Provide the [X, Y] coordinate of the cell's center where the given text is located.  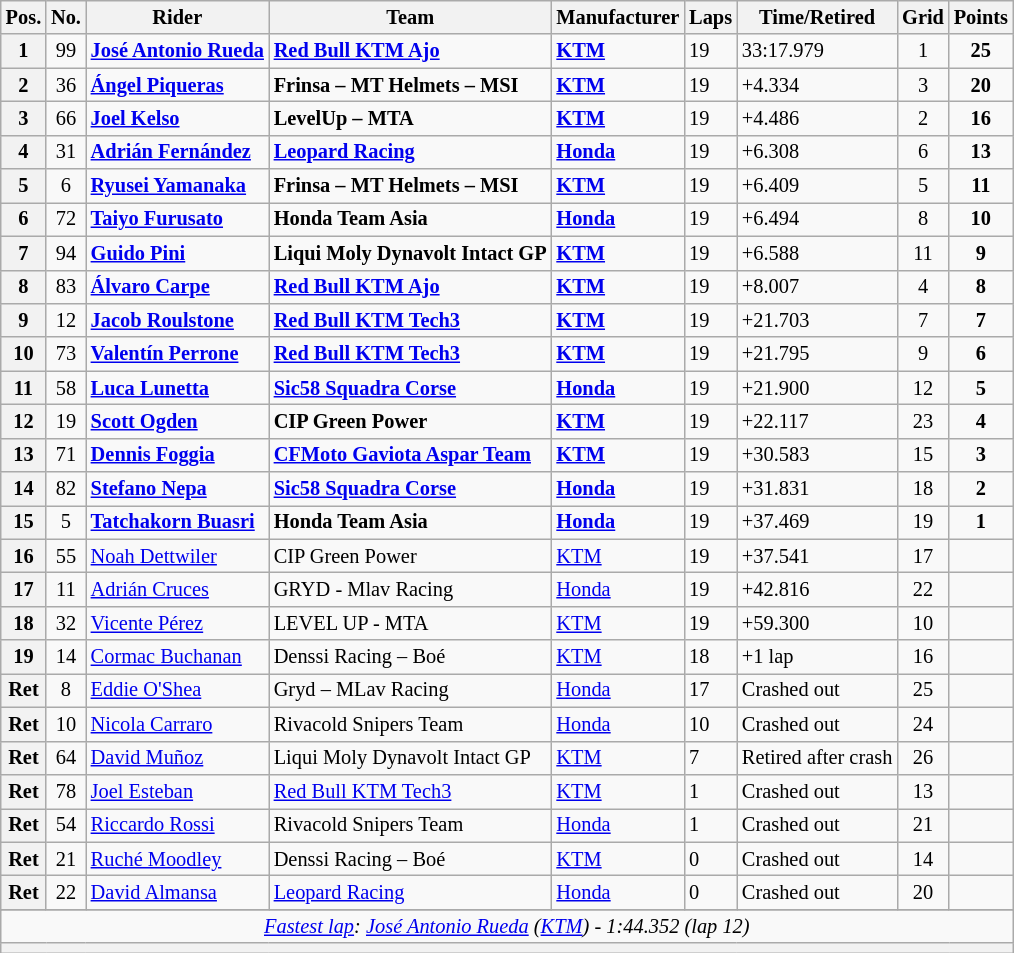
Stefano Nepa [178, 489]
Time/Retired [817, 17]
+59.300 [817, 623]
+21.795 [817, 354]
78 [66, 791]
72 [66, 219]
33:17.979 [817, 51]
David Muñoz [178, 758]
+37.541 [817, 556]
Eddie O'Shea [178, 690]
Ángel Piqueras [178, 85]
Fastest lap: José Antonio Rueda (KTM) - 1:44.352 (lap 12) [507, 926]
Laps [710, 17]
Joel Kelso [178, 118]
+42.816 [817, 589]
64 [66, 758]
Retired after crash [817, 758]
Adrián Cruces [178, 589]
Scott Ogden [178, 421]
+8.007 [817, 287]
+21.703 [817, 320]
Vicente Pérez [178, 623]
71 [66, 455]
+6.409 [817, 186]
Pos. [24, 17]
Rider [178, 17]
GRYD - Mlav Racing [410, 589]
José Antonio Rueda [178, 51]
Joel Esteban [178, 791]
David Almansa [178, 892]
66 [66, 118]
Manufacturer [618, 17]
32 [66, 623]
Gryd – MLav Racing [410, 690]
58 [66, 388]
Points [981, 17]
26 [923, 758]
23 [923, 421]
55 [66, 556]
+30.583 [817, 455]
Ryusei Yamanaka [178, 186]
Team [410, 17]
+6.494 [817, 219]
99 [66, 51]
Tatchakorn Buasri [178, 522]
Adrián Fernández [178, 152]
Ruché Moodley [178, 859]
Grid [923, 17]
+4.334 [817, 85]
Valentín Perrone [178, 354]
No. [66, 17]
94 [66, 253]
Cormac Buchanan [178, 657]
24 [923, 724]
Riccardo Rossi [178, 825]
83 [66, 287]
+21.900 [817, 388]
CFMoto Gaviota Aspar Team [410, 455]
+37.469 [817, 522]
Taiyo Furusato [178, 219]
Dennis Foggia [178, 455]
Luca Lunetta [178, 388]
LEVEL UP - MTA [410, 623]
54 [66, 825]
+31.831 [817, 489]
Jacob Roulstone [178, 320]
+6.588 [817, 253]
Noah Dettwiler [178, 556]
82 [66, 489]
LevelUp – MTA [410, 118]
Guido Pini [178, 253]
+4.486 [817, 118]
Nicola Carraro [178, 724]
31 [66, 152]
+22.117 [817, 421]
36 [66, 85]
Álvaro Carpe [178, 287]
+1 lap [817, 657]
73 [66, 354]
+6.308 [817, 152]
